Scan for the cell matching the given text and deliver its (x, y) coordinate at center. 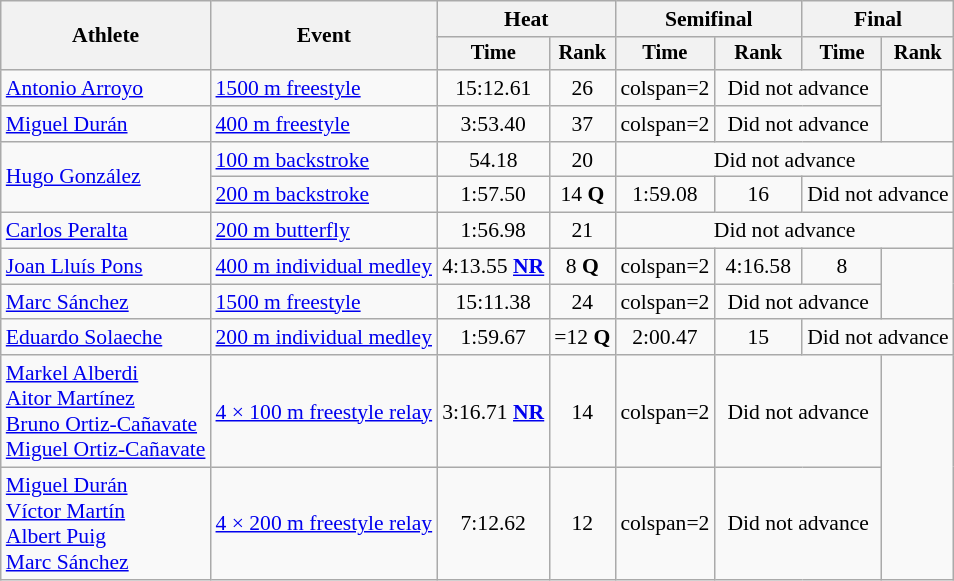
8 Q (582, 267)
37 (582, 124)
Athlete (106, 36)
15:11.38 (493, 302)
Miguel DuránVíctor MartínAlbert PuigMarc Sánchez (106, 524)
16 (758, 195)
20 (582, 160)
3:53.40 (493, 124)
24 (582, 302)
Carlos Peralta (106, 231)
Antonio Arroyo (106, 88)
14 (582, 411)
14 Q (582, 195)
26 (582, 88)
4 × 100 m freestyle relay (324, 411)
Final (878, 19)
4:16.58 (758, 267)
15 (758, 338)
1:59.08 (664, 195)
3:16.71 NR (493, 411)
200 m individual medley (324, 338)
Hugo González (106, 178)
2:00.47 (664, 338)
4:13.55 NR (493, 267)
=12 Q (582, 338)
54.18 (493, 160)
100 m backstroke (324, 160)
400 m freestyle (324, 124)
Event (324, 36)
200 m butterfly (324, 231)
1:57.50 (493, 195)
1:59.67 (493, 338)
Semifinal (708, 19)
Eduardo Solaeche (106, 338)
Heat (526, 19)
7:12.62 (493, 524)
8 (842, 267)
21 (582, 231)
15:12.61 (493, 88)
1:56.98 (493, 231)
Markel AlberdiAitor MartínezBruno Ortiz-CañavateMiguel Ortiz-Cañavate (106, 411)
4 × 200 m freestyle relay (324, 524)
Marc Sánchez (106, 302)
400 m individual medley (324, 267)
Joan Lluís Pons (106, 267)
200 m backstroke (324, 195)
Miguel Durán (106, 124)
12 (582, 524)
